Return the [x, y] coordinate for the center point of the cell that contains the specified text.  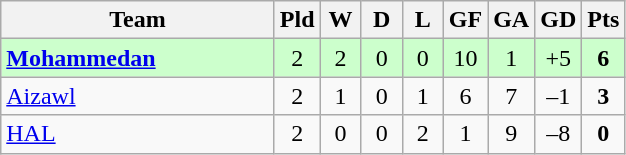
GA [512, 20]
HAL [138, 134]
GD [558, 20]
Pts [604, 20]
Mohammedan [138, 58]
9 [512, 134]
GF [465, 20]
7 [512, 96]
D [382, 20]
Aizawl [138, 96]
Pld [297, 20]
W [340, 20]
3 [604, 96]
Team [138, 20]
–8 [558, 134]
–1 [558, 96]
+5 [558, 58]
L [422, 20]
10 [465, 58]
